Detect which cell encompasses the target text, then output its (x, y) center coordinate. 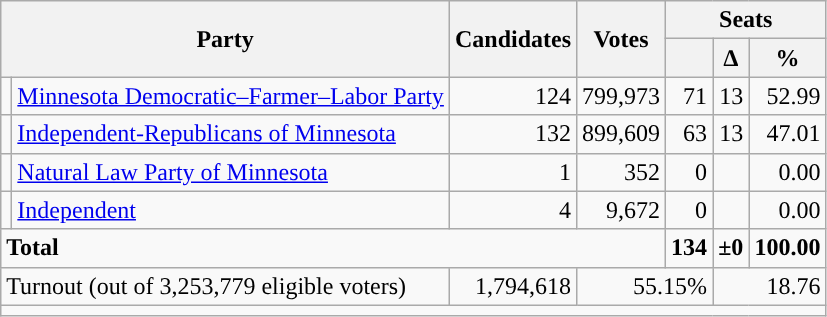
Party (226, 39)
18.76 (770, 286)
Independent-Republicans of Minnesota (231, 134)
52.99 (788, 96)
71 (690, 96)
132 (512, 134)
124 (512, 96)
Seats (746, 20)
±0 (731, 248)
Candidates (512, 39)
Total (334, 248)
1,794,618 (512, 286)
100.00 (788, 248)
Minnesota Democratic–Farmer–Labor Party (231, 96)
55.15% (645, 286)
799,973 (622, 96)
899,609 (622, 134)
9,672 (622, 210)
∆ (731, 58)
63 (690, 134)
Turnout (out of 3,253,779 eligible voters) (226, 286)
Natural Law Party of Minnesota (231, 172)
Votes (622, 39)
134 (690, 248)
1 (512, 172)
% (788, 58)
4 (512, 210)
Independent (231, 210)
352 (622, 172)
47.01 (788, 134)
